Provide the (X, Y) coordinate of the cell's center where the given text is located.  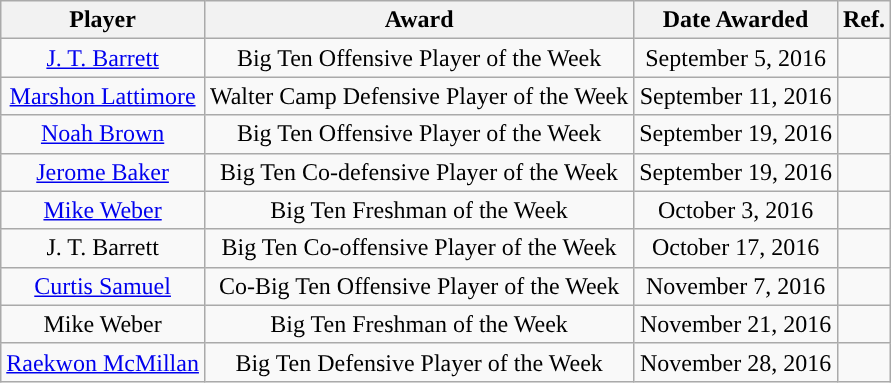
October 17, 2016 (736, 248)
Curtis Samuel (103, 286)
November 21, 2016 (736, 324)
September 11, 2016 (736, 96)
Big Ten Co-offensive Player of the Week (418, 248)
Ref. (864, 20)
Date Awarded (736, 20)
Big Ten Co-defensive Player of the Week (418, 172)
Marshon Lattimore (103, 96)
Award (418, 20)
November 28, 2016 (736, 362)
Jerome Baker (103, 172)
Noah Brown (103, 134)
Player (103, 20)
Raekwon McMillan (103, 362)
November 7, 2016 (736, 286)
Co-Big Ten Offensive Player of the Week (418, 286)
Walter Camp Defensive Player of the Week (418, 96)
Big Ten Defensive Player of the Week (418, 362)
September 5, 2016 (736, 58)
October 3, 2016 (736, 210)
